Scan for the cell matching the given text and deliver its [X, Y] coordinate at center. 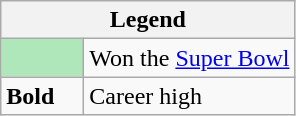
Won the Super Bowl [190, 58]
Career high [190, 96]
Legend [148, 20]
Bold [42, 96]
